Determine the [x, y] coordinate at the center of the cell enclosing the given text.  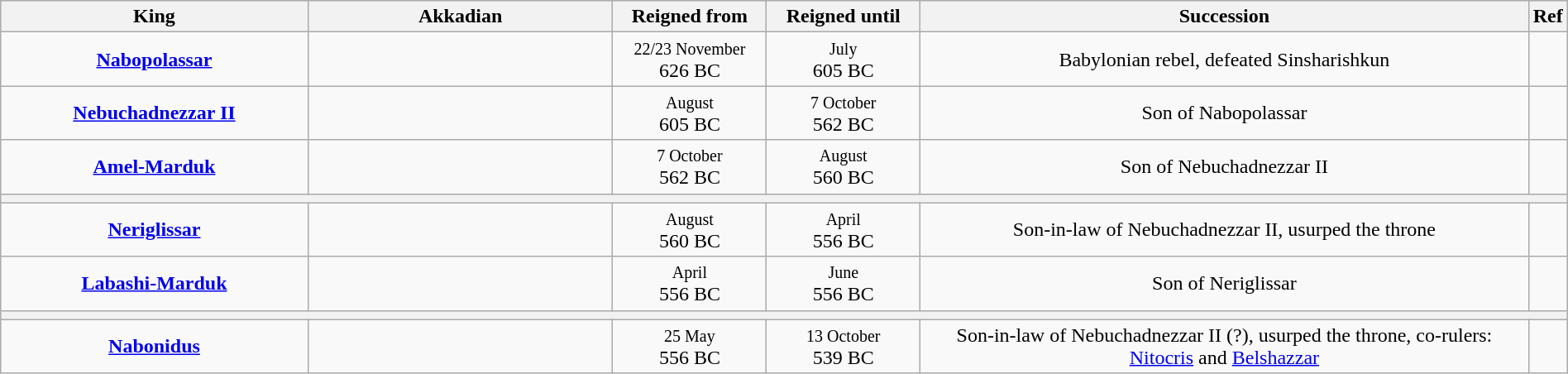
Nebuchadnezzar II [154, 113]
Son of Nebuchadnezzar II [1224, 167]
August605 BC [690, 113]
July605 BC [844, 60]
Nabonidus [154, 346]
Reigned until [844, 17]
Neriglissar [154, 230]
Son-in-law of Nebuchadnezzar II (?), usurped the throne, co-rulers: Nitocris and Belshazzar [1224, 346]
13 October539 BC [844, 346]
Succession [1224, 17]
Son-in-law of Nebuchadnezzar II, usurped the throne [1224, 230]
King [154, 17]
22/23 November626 BC [690, 60]
25 May556 BC [690, 346]
June556 BC [844, 283]
Babylonian rebel, defeated Sinsharishkun [1224, 60]
Ref [1548, 17]
Labashi-Marduk [154, 283]
Amel-Marduk [154, 167]
Akkadian [460, 17]
Son of Neriglissar [1224, 283]
Son of Nabopolassar [1224, 113]
Nabopolassar [154, 60]
Reigned from [690, 17]
